Locate the cell with the specified text and output its (x, y) center coordinate. 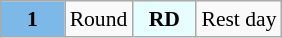
1 (32, 19)
Round (99, 19)
Rest day (238, 19)
RD (164, 19)
